Capture the cell that displays the provided text and extract its [x, y] central coordinate. 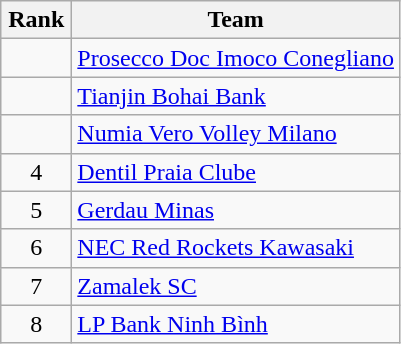
Team [236, 20]
Tianjin Bohai Bank [236, 96]
Numia Vero Volley Milano [236, 134]
7 [36, 286]
5 [36, 210]
6 [36, 248]
NEC Red Rockets Kawasaki [236, 248]
Dentil Praia Clube [236, 172]
8 [36, 324]
Prosecco Doc Imoco Conegliano [236, 58]
LP Bank Ninh Bình [236, 324]
Rank [36, 20]
Gerdau Minas [236, 210]
Zamalek SC [236, 286]
4 [36, 172]
